Provide the (X, Y) coordinate of the cell's center where the given text is located.  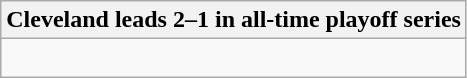
Cleveland leads 2–1 in all-time playoff series (234, 20)
